Extract the [x, y] coordinate from the center of the cell holding the provided text.  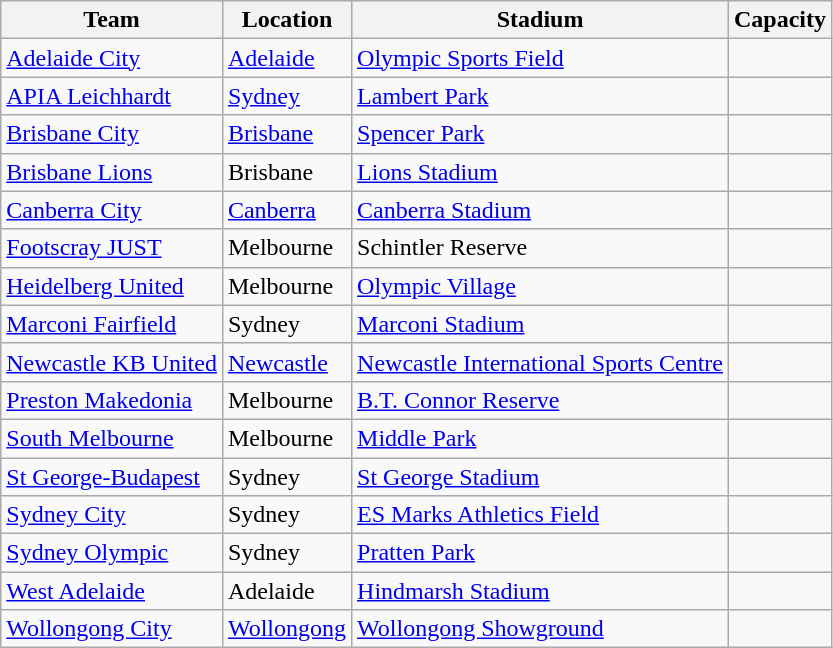
Marconi Fairfield [112, 324]
Location [286, 20]
Brisbane City [112, 134]
Olympic Village [540, 286]
Olympic Sports Field [540, 58]
St George Stadium [540, 477]
Capacity [780, 20]
Canberra City [112, 210]
Newcastle International Sports Centre [540, 362]
Canberra [286, 210]
West Adelaide [112, 591]
Wollongong City [112, 629]
Heidelberg United [112, 286]
Preston Makedonia [112, 400]
Marconi Stadium [540, 324]
ES Marks Athletics Field [540, 515]
Schintler Reserve [540, 248]
Adelaide City [112, 58]
B.T. Connor Reserve [540, 400]
Sydney City [112, 515]
Wollongong [286, 629]
APIA Leichhardt [112, 96]
South Melbourne [112, 438]
Wollongong Showground [540, 629]
Middle Park [540, 438]
Lambert Park [540, 96]
Canberra Stadium [540, 210]
Pratten Park [540, 553]
Team [112, 20]
Hindmarsh Stadium [540, 591]
Newcastle [286, 362]
St George-Budapest [112, 477]
Sydney Olympic [112, 553]
Stadium [540, 20]
Newcastle KB United [112, 362]
Lions Stadium [540, 172]
Footscray JUST [112, 248]
Brisbane Lions [112, 172]
Spencer Park [540, 134]
